Output the (X, Y) coordinate of the center of the cell containing the given text.  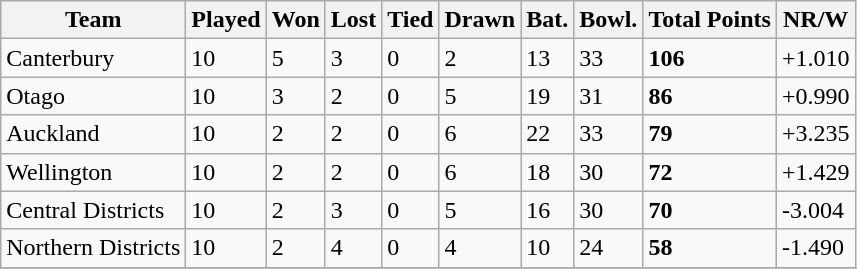
22 (548, 134)
Northern Districts (94, 248)
+0.990 (816, 96)
+1.010 (816, 58)
Lost (353, 20)
Otago (94, 96)
Tied (410, 20)
NR/W (816, 20)
Canterbury (94, 58)
+1.429 (816, 172)
Drawn (480, 20)
Auckland (94, 134)
+3.235 (816, 134)
Wellington (94, 172)
19 (548, 96)
106 (710, 58)
-1.490 (816, 248)
Total Points (710, 20)
31 (608, 96)
70 (710, 210)
58 (710, 248)
Won (296, 20)
86 (710, 96)
72 (710, 172)
Central Districts (94, 210)
Bowl. (608, 20)
Team (94, 20)
-3.004 (816, 210)
16 (548, 210)
18 (548, 172)
24 (608, 248)
13 (548, 58)
Played (226, 20)
79 (710, 134)
Bat. (548, 20)
